Provide the (X, Y) coordinate of the cell's center where the given text is located.  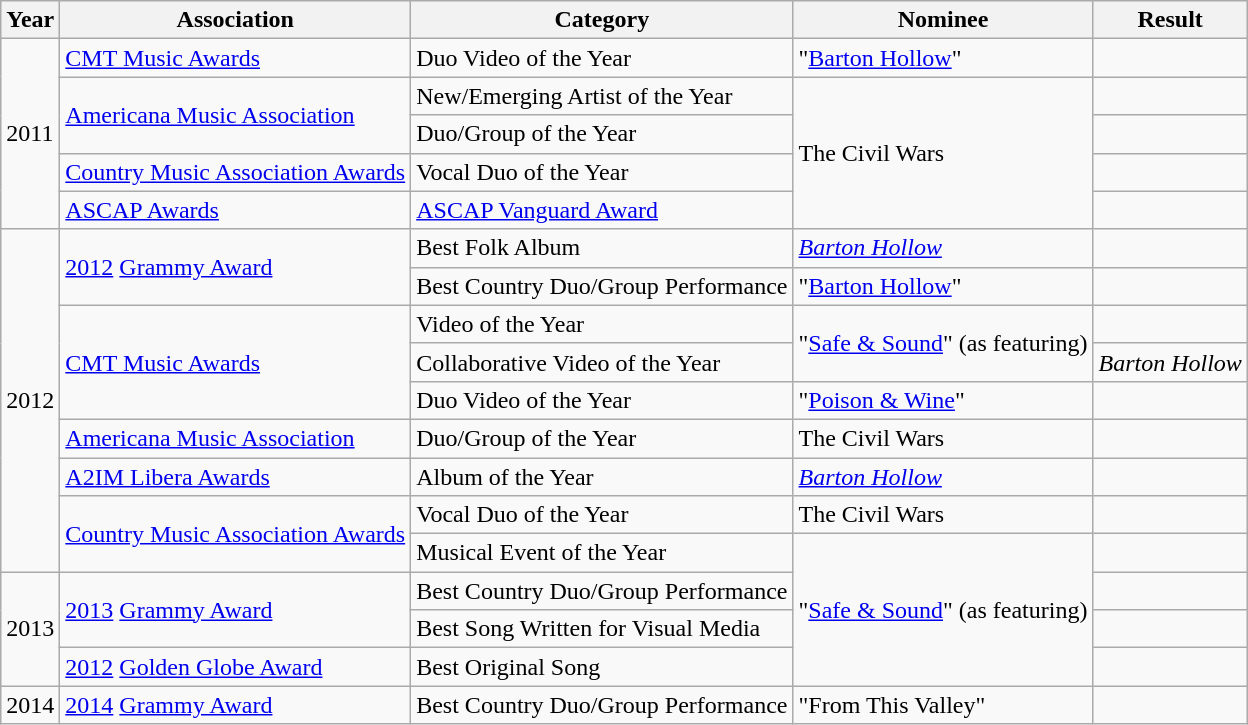
Collaborative Video of the Year (602, 362)
New/Emerging Artist of the Year (602, 96)
2012 Grammy Award (236, 267)
2011 (30, 134)
Result (1170, 20)
"From This Valley" (943, 705)
2014 (30, 705)
ASCAP Awards (236, 210)
"Poison & Wine" (943, 400)
Association (236, 20)
2013 Grammy Award (236, 610)
A2IM Libera Awards (236, 477)
Nominee (943, 20)
2012 Golden Globe Award (236, 667)
Year (30, 20)
2012 (30, 400)
Best Original Song (602, 667)
Best Folk Album (602, 248)
Album of the Year (602, 477)
2014 Grammy Award (236, 705)
Category (602, 20)
ASCAP Vanguard Award (602, 210)
Video of the Year (602, 324)
2013 (30, 629)
Best Song Written for Visual Media (602, 629)
Musical Event of the Year (602, 553)
